Output the (x, y) coordinate of the center of the cell containing the given text.  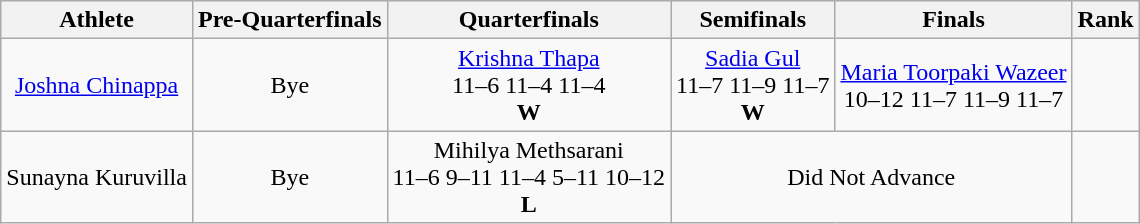
Rank (1106, 20)
Semifinals (753, 20)
Quarterfinals (529, 20)
Pre-Quarterfinals (290, 20)
Sunayna Kuruvilla (97, 177)
Joshna Chinappa (97, 85)
Athlete (97, 20)
Maria Toorpaki Wazeer10–12 11–7 11–9 11–7 (954, 85)
Did Not Advance (872, 177)
Sadia Gul11–7 11–9 11–7W (753, 85)
Krishna Thapa11–6 11–4 11–4W (529, 85)
Finals (954, 20)
Mihilya Methsarani11–6 9–11 11–4 5–11 10–12L (529, 177)
